Detect which cell encompasses the target text, then output its (X, Y) center coordinate. 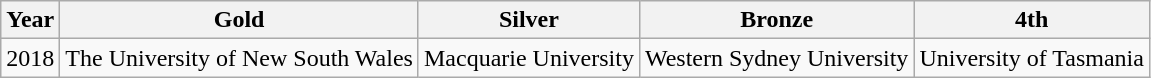
Gold (240, 20)
Year (30, 20)
Bronze (776, 20)
University of Tasmania (1032, 58)
The University of New South Wales (240, 58)
4th (1032, 20)
Silver (528, 20)
Western Sydney University (776, 58)
2018 (30, 58)
Macquarie University (528, 58)
